Identify which cell holds the provided text, then report its (x, y) central coordinate. 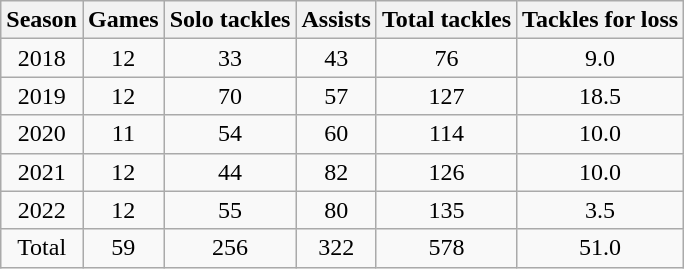
82 (336, 172)
2021 (42, 172)
578 (446, 248)
Total tackles (446, 20)
18.5 (600, 96)
57 (336, 96)
59 (123, 248)
Solo tackles (230, 20)
Total (42, 248)
33 (230, 58)
322 (336, 248)
114 (446, 134)
51.0 (600, 248)
9.0 (600, 58)
3.5 (600, 210)
80 (336, 210)
54 (230, 134)
256 (230, 248)
55 (230, 210)
76 (446, 58)
2018 (42, 58)
70 (230, 96)
135 (446, 210)
126 (446, 172)
2022 (42, 210)
127 (446, 96)
Tackles for loss (600, 20)
Games (123, 20)
2019 (42, 96)
2020 (42, 134)
Assists (336, 20)
Season (42, 20)
43 (336, 58)
60 (336, 134)
11 (123, 134)
44 (230, 172)
